Pinpoint the cell where the given text exists, returning its [x, y] midpoint coordinate. 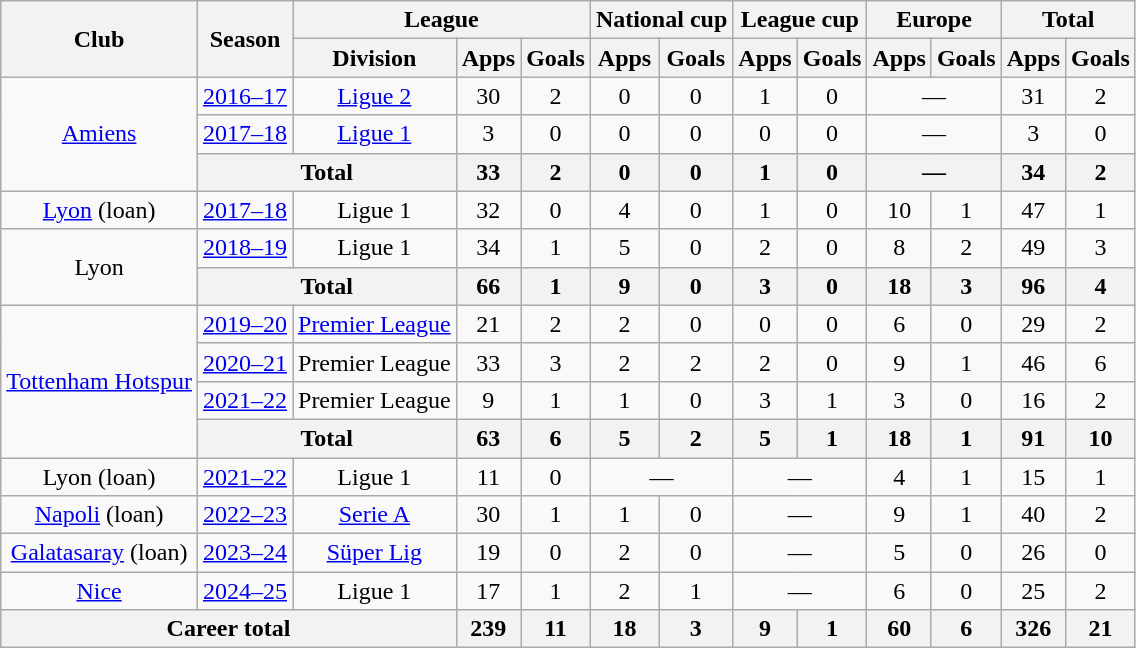
96 [1033, 286]
Galatasaray (loan) [100, 553]
Amiens [100, 134]
66 [488, 286]
2019–20 [244, 324]
Lyon [100, 267]
60 [899, 629]
26 [1033, 553]
Europe [934, 20]
Napoli (loan) [100, 515]
Season [244, 39]
326 [1033, 629]
19 [488, 553]
Division [374, 58]
47 [1033, 210]
63 [488, 438]
2016–17 [244, 96]
32 [488, 210]
Club [100, 39]
Tottenham Hotspur [100, 381]
2022–23 [244, 515]
League [441, 20]
Nice [100, 591]
29 [1033, 324]
25 [1033, 591]
46 [1033, 362]
Süper Lig [374, 553]
49 [1033, 248]
Ligue 2 [374, 96]
239 [488, 629]
League cup [800, 20]
2023–24 [244, 553]
Serie A [374, 515]
16 [1033, 400]
Career total [228, 629]
17 [488, 591]
15 [1033, 477]
National cup [661, 20]
40 [1033, 515]
2024–25 [244, 591]
2020–21 [244, 362]
91 [1033, 438]
8 [899, 248]
31 [1033, 96]
2018–19 [244, 248]
